Output the (x, y) coordinate of the center of the cell containing the given text.  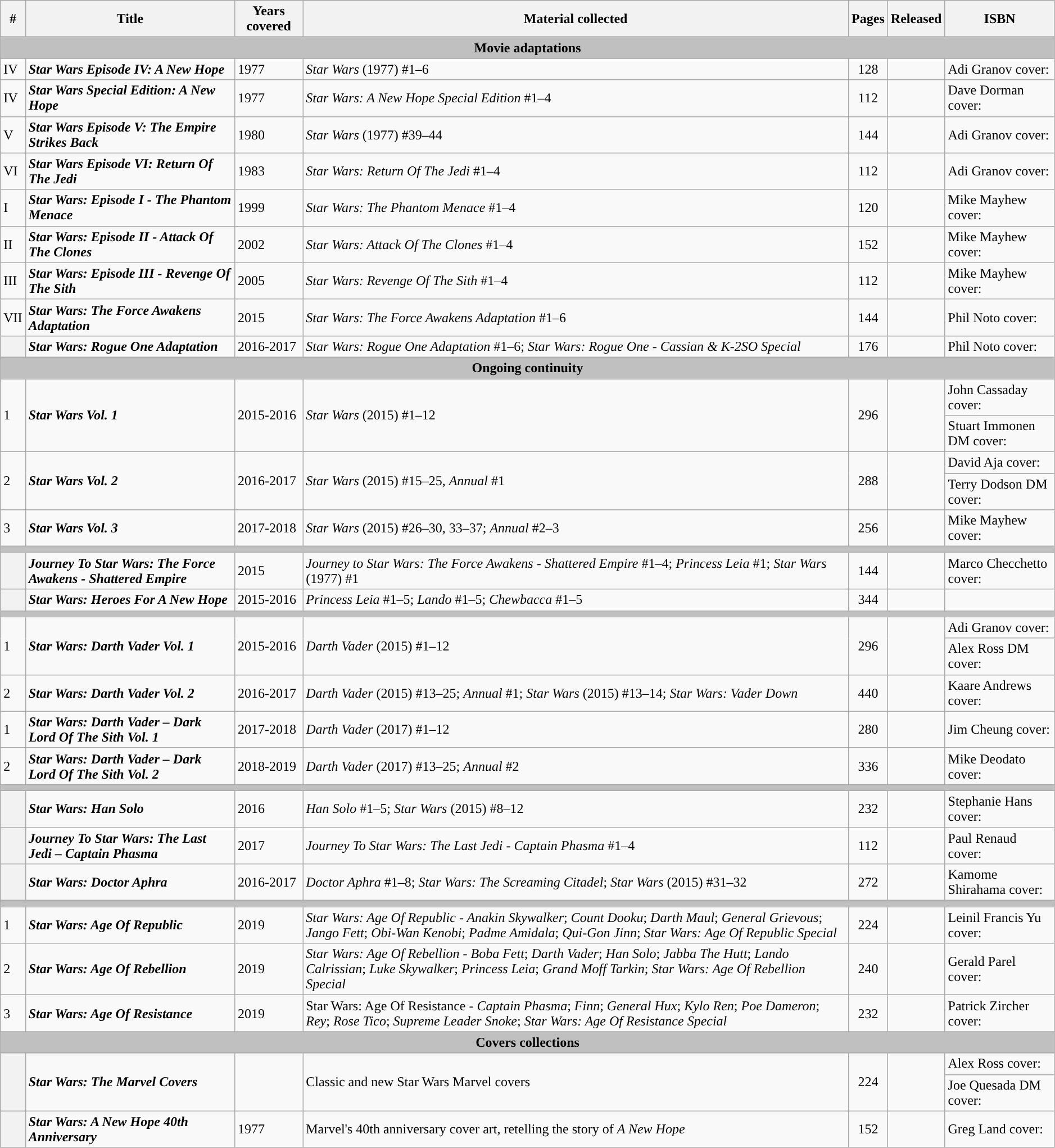
Star Wars: Darth Vader – Dark Lord Of The Sith Vol. 1 (130, 730)
Star Wars: Return Of The Jedi #1–4 (576, 171)
VI (13, 171)
2018-2019 (269, 766)
176 (868, 346)
Released (916, 19)
272 (868, 883)
Star Wars: Age Of Rebellion (130, 969)
336 (868, 766)
Star Wars Vol. 2 (130, 481)
Greg Land cover: (999, 1129)
Journey To Star Wars: The Force Awakens - Shattered Empire (130, 571)
2002 (269, 244)
Terry Dodson DM cover: (999, 491)
I (13, 208)
Journey To Star Wars: The Last Jedi - Captain Phasma #1–4 (576, 846)
Star Wars: Rogue One Adaptation (130, 346)
Dave Dorman cover: (999, 98)
Star Wars: The Marvel Covers (130, 1082)
Star Wars: Han Solo (130, 808)
Star Wars: Attack Of The Clones #1–4 (576, 244)
Star Wars Episode V: The Empire Strikes Back (130, 135)
Material collected (576, 19)
Star Wars: Revenge Of The Sith #1–4 (576, 281)
Star Wars: Heroes For A New Hope (130, 600)
344 (868, 600)
Star Wars: A New Hope Special Edition #1–4 (576, 98)
Title (130, 19)
V (13, 135)
Kaare Andrews cover: (999, 693)
Pages (868, 19)
Alex Ross DM cover: (999, 657)
Star Wars: Doctor Aphra (130, 883)
Star Wars (1977) #1–6 (576, 69)
Star Wars (2015) #1–12 (576, 415)
Mike Deodato cover: (999, 766)
Kamome Shirahama cover: (999, 883)
Darth Vader (2017) #1–12 (576, 730)
Star Wars: Episode II - Attack Of The Clones (130, 244)
Leinil Francis Yu cover: (999, 925)
256 (868, 528)
Princess Leia #1–5; Lando #1–5; Chewbacca #1–5 (576, 600)
Darth Vader (2015) #13–25; Annual #1; Star Wars (2015) #13–14; Star Wars: Vader Down (576, 693)
Star Wars: Age Of Republic (130, 925)
Journey To Star Wars: The Last Jedi – Captain Phasma (130, 846)
Star Wars: Darth Vader – Dark Lord Of The Sith Vol. 2 (130, 766)
Jim Cheung cover: (999, 730)
440 (868, 693)
Star Wars (1977) #39–44 (576, 135)
Ongoing continuity (528, 368)
Star Wars Episode VI: Return Of The Jedi (130, 171)
Darth Vader (2017) #13–25; Annual #2 (576, 766)
VII (13, 317)
1983 (269, 171)
Movie adaptations (528, 48)
2017 (269, 846)
Star Wars: Darth Vader Vol. 2 (130, 693)
Darth Vader (2015) #1–12 (576, 645)
Star Wars: The Force Awakens Adaptation #1–6 (576, 317)
Stuart Immonen DM cover: (999, 434)
Star Wars Vol. 3 (130, 528)
Star Wars: Age Of Resistance (130, 1013)
2005 (269, 281)
288 (868, 481)
Marco Checchetto cover: (999, 571)
Paul Renaud cover: (999, 846)
III (13, 281)
Doctor Aphra #1–8; Star Wars: The Screaming Citadel; Star Wars (2015) #31–32 (576, 883)
1999 (269, 208)
Star Wars Vol. 1 (130, 415)
Years covered (269, 19)
Star Wars: Episode III - Revenge Of The Sith (130, 281)
240 (868, 969)
David Aja cover: (999, 463)
Journey to Star Wars: The Force Awakens - Shattered Empire #1–4; Princess Leia #1; Star Wars (1977) #1 (576, 571)
Covers collections (528, 1042)
Star Wars (2015) #26–30, 33–37; Annual #2–3 (576, 528)
Alex Ross cover: (999, 1064)
120 (868, 208)
Marvel's 40th anniversary cover art, retelling the story of A New Hope (576, 1129)
Star Wars: The Phantom Menace #1–4 (576, 208)
John Cassaday cover: (999, 397)
Star Wars: Rogue One Adaptation #1–6; Star Wars: Rogue One - Cassian & K-2SO Special (576, 346)
Star Wars Episode IV: A New Hope (130, 69)
Stephanie Hans cover: (999, 808)
Star Wars Special Edition: A New Hope (130, 98)
Classic and new Star Wars Marvel covers (576, 1082)
Star Wars: Darth Vader Vol. 1 (130, 645)
Patrick Zircher cover: (999, 1013)
II (13, 244)
# (13, 19)
Star Wars: A New Hope 40th Anniversary (130, 1129)
Star Wars: Episode I - The Phantom Menace (130, 208)
ISBN (999, 19)
280 (868, 730)
Joe Quesada DM cover: (999, 1093)
2016 (269, 808)
Gerald Parel cover: (999, 969)
Han Solo #1–5; Star Wars (2015) #8–12 (576, 808)
Star Wars: The Force Awakens Adaptation (130, 317)
1980 (269, 135)
Star Wars (2015) #15–25, Annual #1 (576, 481)
128 (868, 69)
